Capture the cell that displays the provided text and extract its (X, Y) central coordinate. 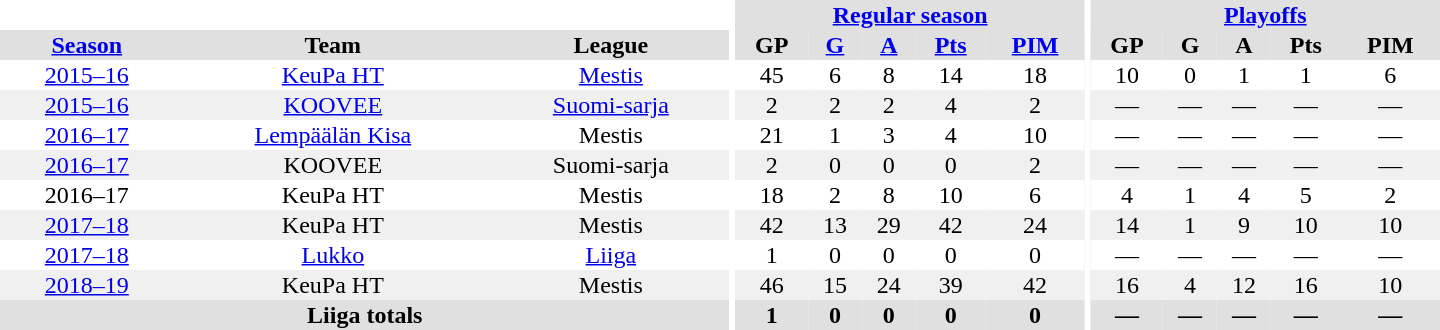
League (610, 45)
9 (1244, 225)
13 (835, 225)
5 (1306, 195)
Playoffs (1266, 15)
46 (772, 285)
21 (772, 135)
Team (334, 45)
Liiga (610, 255)
39 (951, 285)
Liiga totals (365, 315)
Lukko (334, 255)
12 (1244, 285)
15 (835, 285)
3 (889, 135)
45 (772, 75)
Regular season (910, 15)
2018–19 (87, 285)
Season (87, 45)
29 (889, 225)
Lempäälän Kisa (334, 135)
